Detect which cell encompasses the target text, then output its (x, y) center coordinate. 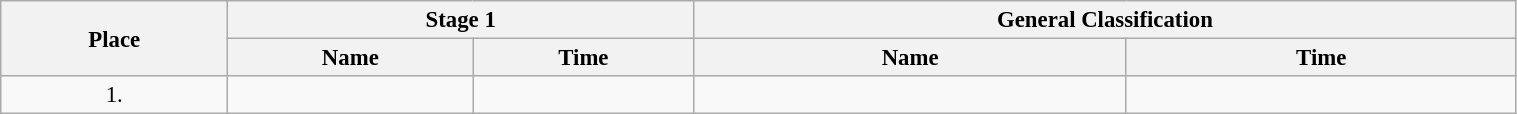
Place (114, 38)
Stage 1 (461, 20)
1. (114, 95)
General Classification (1105, 20)
